From the cell containing the given text, extract its center point as (x, y) coordinate. 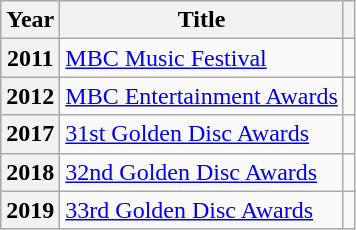
2012 (30, 96)
Year (30, 20)
2019 (30, 210)
32nd Golden Disc Awards (202, 172)
MBC Entertainment Awards (202, 96)
33rd Golden Disc Awards (202, 210)
2018 (30, 172)
Title (202, 20)
31st Golden Disc Awards (202, 134)
MBC Music Festival (202, 58)
2017 (30, 134)
2011 (30, 58)
